Pinpoint the cell where the given text exists, returning its [X, Y] midpoint coordinate. 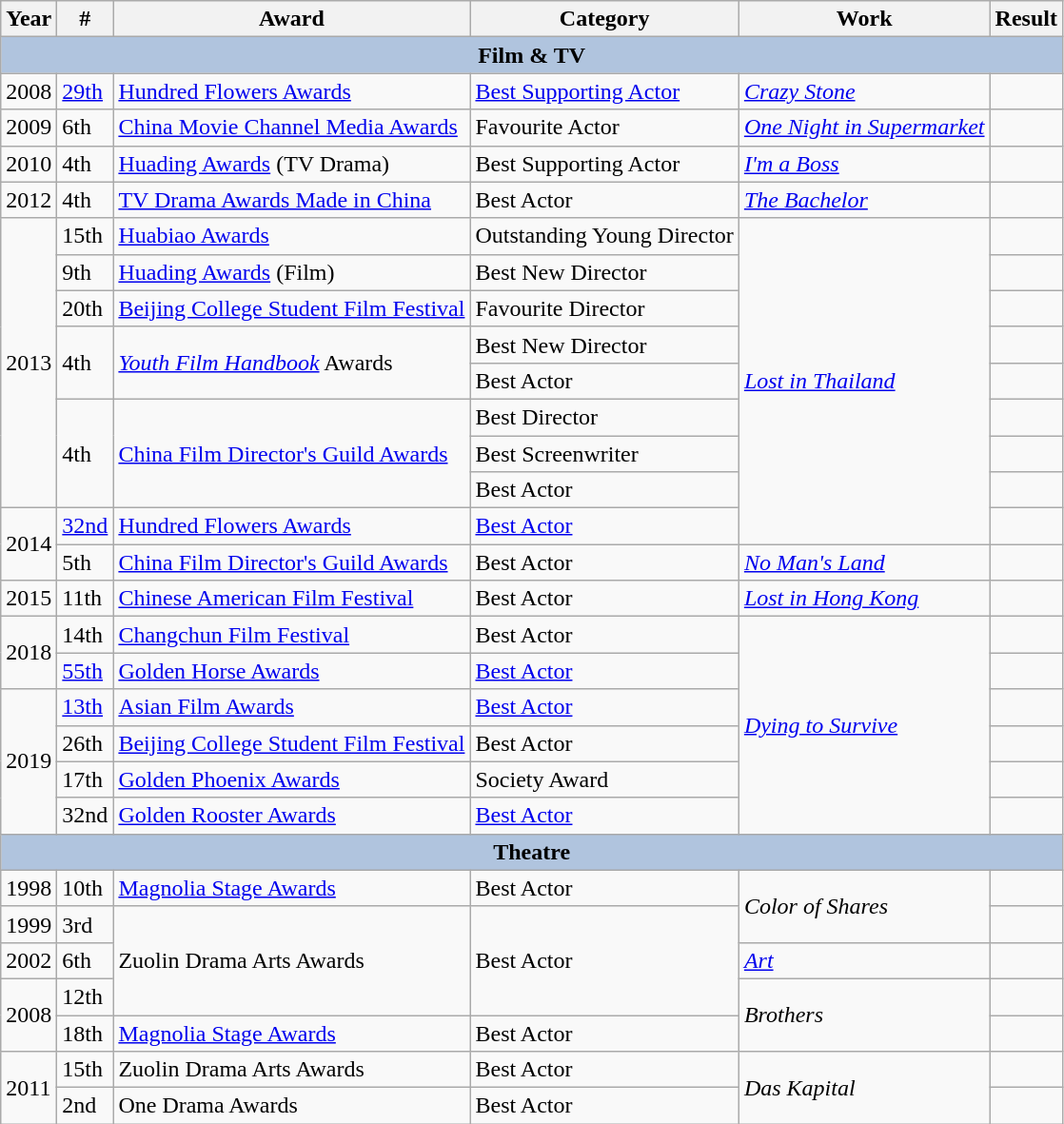
Theatre [532, 852]
Asian Film Awards [291, 707]
Changchun Film Festival [291, 635]
12th [86, 996]
2011 [29, 1088]
Huading Awards (TV Drama) [291, 164]
2010 [29, 164]
Dying to Survive [864, 725]
TV Drama Awards Made in China [291, 200]
9th [86, 272]
5th [86, 562]
Brothers [864, 1015]
13th [86, 707]
Art [864, 960]
14th [86, 635]
# [86, 19]
26th [86, 743]
2002 [29, 960]
Golden Rooster Awards [291, 816]
Best Screenwriter [604, 454]
3rd [86, 924]
Crazy Stone [864, 91]
Huabiao Awards [291, 236]
2014 [29, 544]
Best Director [604, 417]
18th [86, 1033]
2012 [29, 200]
Favourite Director [604, 308]
The Bachelor [864, 200]
Lost in Hong Kong [864, 599]
2018 [29, 653]
Category [604, 19]
10th [86, 888]
Color of Shares [864, 906]
Society Award [604, 779]
Favourite Actor [604, 128]
China Movie Channel Media Awards [291, 128]
Outstanding Young Director [604, 236]
2013 [29, 363]
Das Kapital [864, 1088]
Golden Phoenix Awards [291, 779]
2015 [29, 599]
Year [29, 19]
Youth Film Handbook Awards [291, 363]
55th [86, 671]
2nd [86, 1106]
Film & TV [532, 55]
Result [1026, 19]
No Man's Land [864, 562]
Lost in Thailand [864, 381]
1999 [29, 924]
Award [291, 19]
17th [86, 779]
1998 [29, 888]
Chinese American Film Festival [291, 599]
One Drama Awards [291, 1106]
Huading Awards (Film) [291, 272]
2019 [29, 761]
One Night in Supermarket [864, 128]
I'm a Boss [864, 164]
20th [86, 308]
29th [86, 91]
Work [864, 19]
Golden Horse Awards [291, 671]
11th [86, 599]
2009 [29, 128]
